Return the (x, y) coordinate for the center point of the cell that contains the specified text.  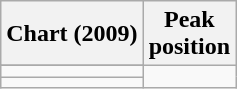
Peakposition (189, 34)
Chart (2009) (72, 34)
